Identify which cell holds the provided text, then report its (x, y) central coordinate. 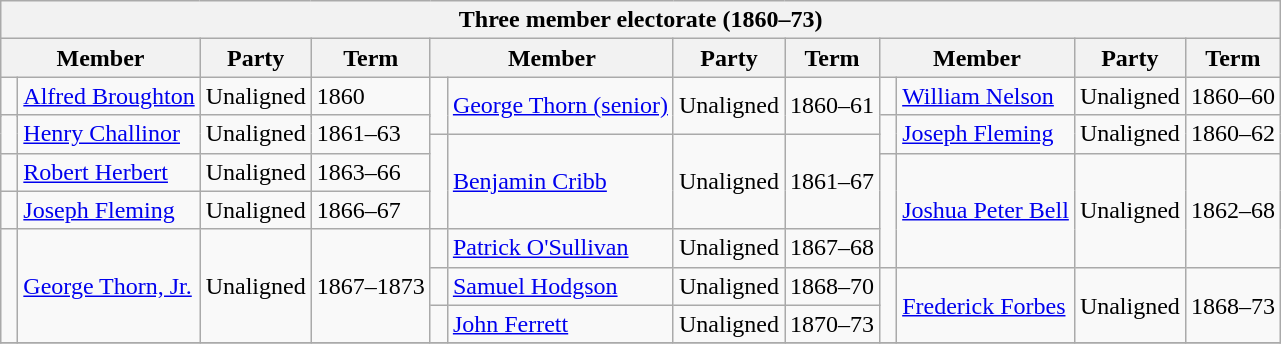
1867–1873 (370, 286)
Three member electorate (1860–73) (641, 20)
John Ferrett (560, 324)
1860–61 (832, 106)
George Thorn (senior) (560, 106)
1860 (370, 96)
William Nelson (986, 96)
Henry Challinor (109, 134)
1866–67 (370, 210)
1867–68 (832, 248)
1862–68 (1232, 210)
1870–73 (832, 324)
1860–60 (1232, 96)
1868–73 (1232, 305)
Samuel Hodgson (560, 286)
1861–67 (832, 182)
1860–62 (1232, 134)
1868–70 (832, 286)
Robert Herbert (109, 172)
Patrick O'Sullivan (560, 248)
1861–63 (370, 134)
1863–66 (370, 172)
George Thorn, Jr. (109, 286)
Frederick Forbes (986, 305)
Benjamin Cribb (560, 182)
Joshua Peter Bell (986, 210)
Alfred Broughton (109, 96)
